Search for the cell housing the specified text and yield its [x, y] center coordinate. 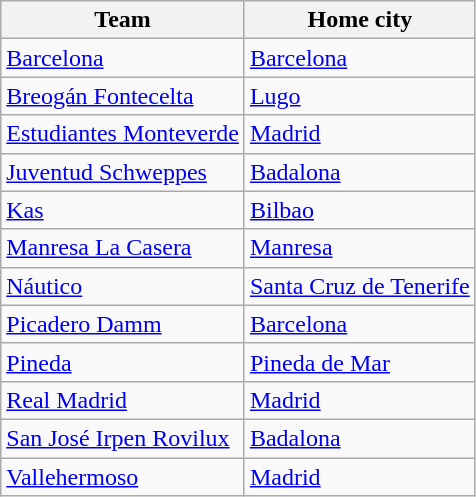
Team [123, 20]
Lugo [360, 96]
Santa Cruz de Tenerife [360, 286]
Juventud Schweppes [123, 172]
Manresa La Casera [123, 248]
Home city [360, 20]
Manresa [360, 248]
Vallehermoso [123, 477]
Picadero Damm [123, 324]
San José Irpen Rovilux [123, 438]
Bilbao [360, 210]
Pineda de Mar [360, 362]
Pineda [123, 362]
Real Madrid [123, 400]
Kas [123, 210]
Náutico [123, 286]
Estudiantes Monteverde [123, 134]
Breogán Fontecelta [123, 96]
